Search for the cell housing the specified text and yield its [X, Y] center coordinate. 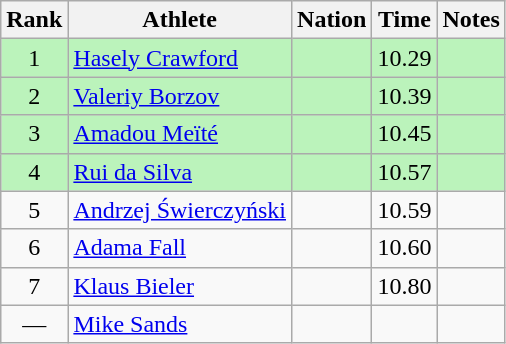
Notes [471, 20]
10.29 [404, 58]
Time [404, 20]
10.45 [404, 134]
Valeriy Borzov [180, 96]
4 [34, 172]
1 [34, 58]
5 [34, 210]
Rui da Silva [180, 172]
Nation [332, 20]
3 [34, 134]
Athlete [180, 20]
Amadou Meïté [180, 134]
Klaus Bieler [180, 286]
— [34, 324]
Mike Sands [180, 324]
Andrzej Świerczyński [180, 210]
10.39 [404, 96]
Hasely Crawford [180, 58]
Rank [34, 20]
Adama Fall [180, 248]
6 [34, 248]
10.57 [404, 172]
7 [34, 286]
10.60 [404, 248]
10.59 [404, 210]
10.80 [404, 286]
2 [34, 96]
